Pinpoint the cell where the given text exists, returning its (X, Y) midpoint coordinate. 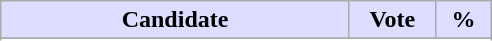
Vote (392, 20)
% (463, 20)
Candidate (176, 20)
